Identify which cell holds the provided text, then report its [x, y] central coordinate. 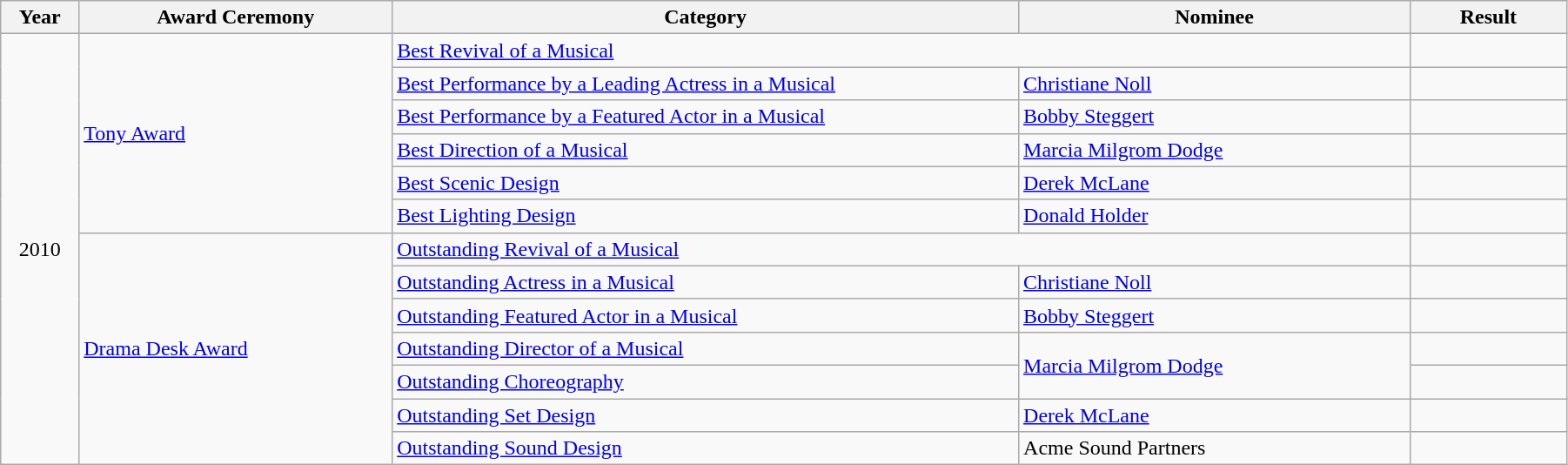
Best Revival of a Musical [901, 51]
Best Scenic Design [706, 183]
Outstanding Featured Actor in a Musical [706, 315]
Result [1488, 17]
Acme Sound Partners [1215, 448]
Outstanding Revival of a Musical [901, 249]
Outstanding Sound Design [706, 448]
Award Ceremony [236, 17]
Outstanding Set Design [706, 415]
Tony Award [236, 133]
Outstanding Actress in a Musical [706, 282]
Outstanding Director of a Musical [706, 348]
Category [706, 17]
Best Performance by a Featured Actor in a Musical [706, 117]
Drama Desk Award [236, 348]
Year [40, 17]
Nominee [1215, 17]
Best Direction of a Musical [706, 150]
2010 [40, 249]
Outstanding Choreography [706, 381]
Donald Holder [1215, 216]
Best Performance by a Leading Actress in a Musical [706, 84]
Best Lighting Design [706, 216]
